From the cell containing the given text, extract its center point as (X, Y) coordinate. 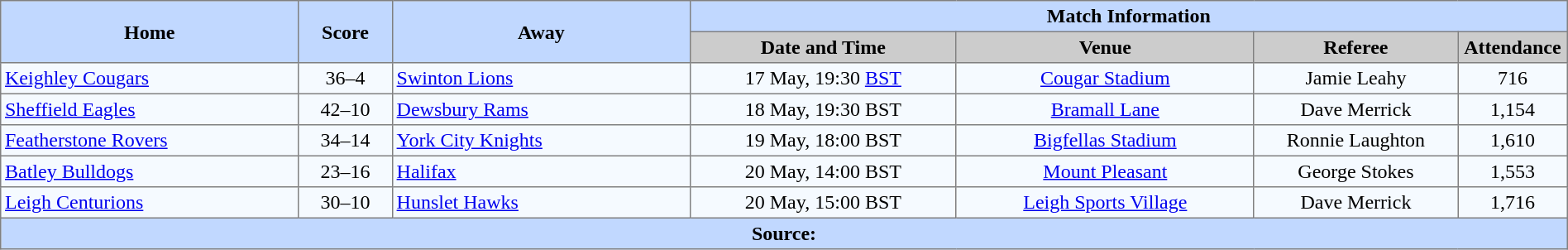
42–10 (346, 109)
1,610 (1513, 141)
Cougar Stadium (1105, 79)
Score (346, 31)
Ronnie Laughton (1355, 141)
Jamie Leahy (1355, 79)
20 May, 15:00 BST (823, 203)
Halifax (541, 171)
Mount Pleasant (1105, 171)
Bramall Lane (1105, 109)
Leigh Sports Village (1105, 203)
Keighley Cougars (150, 79)
Home (150, 31)
Source: (784, 233)
Swinton Lions (541, 79)
Referee (1355, 47)
1,716 (1513, 203)
Match Information (1128, 17)
Dewsbury Rams (541, 109)
Attendance (1513, 47)
20 May, 14:00 BST (823, 171)
Venue (1105, 47)
York City Knights (541, 141)
Away (541, 31)
Featherstone Rovers (150, 141)
19 May, 18:00 BST (823, 141)
Leigh Centurions (150, 203)
34–14 (346, 141)
Bigfellas Stadium (1105, 141)
Hunslet Hawks (541, 203)
716 (1513, 79)
17 May, 19:30 BST (823, 79)
30–10 (346, 203)
George Stokes (1355, 171)
Sheffield Eagles (150, 109)
Batley Bulldogs (150, 171)
23–16 (346, 171)
36–4 (346, 79)
Date and Time (823, 47)
1,553 (1513, 171)
1,154 (1513, 109)
18 May, 19:30 BST (823, 109)
